Identify which cell holds the provided text, then report its (X, Y) central coordinate. 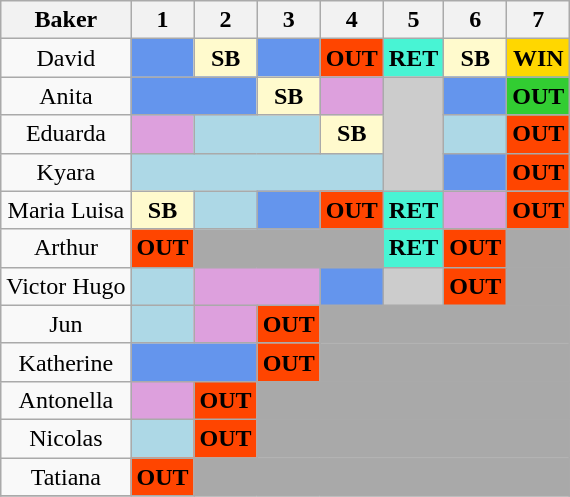
4 (352, 20)
5 (413, 20)
Anita (66, 96)
Kyara (66, 172)
Katherine (66, 362)
Baker (66, 20)
1 (162, 20)
Antonella (66, 400)
2 (226, 20)
David (66, 58)
WIN (538, 58)
Tatiana (66, 477)
7 (538, 20)
Nicolas (66, 438)
Arthur (66, 248)
3 (288, 20)
Eduarda (66, 134)
Victor Hugo (66, 286)
6 (476, 20)
Jun (66, 324)
Maria Luisa (66, 210)
